Search for the cell housing the specified text and yield its (x, y) center coordinate. 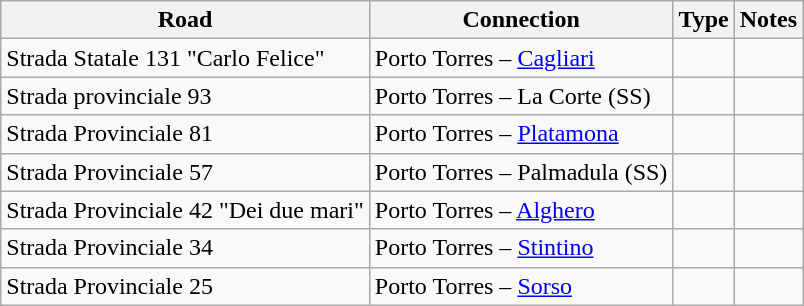
Strada provinciale 93 (186, 96)
Porto Torres – Cagliari (521, 58)
Strada Provinciale 81 (186, 134)
Connection (521, 20)
Strada Provinciale 42 "Dei due mari" (186, 210)
Porto Torres – Platamona (521, 134)
Road (186, 20)
Porto Torres – Stintino (521, 248)
Type (704, 20)
Porto Torres – La Corte (SS) (521, 96)
Porto Torres – Palmadula (SS) (521, 172)
Strada Provinciale 57 (186, 172)
Strada Statale 131 "Carlo Felice" (186, 58)
Porto Torres – Alghero (521, 210)
Strada Provinciale 25 (186, 286)
Notes (768, 20)
Strada Provinciale 34 (186, 248)
Porto Torres – Sorso (521, 286)
